Detect which cell encompasses the target text, then output its [X, Y] center coordinate. 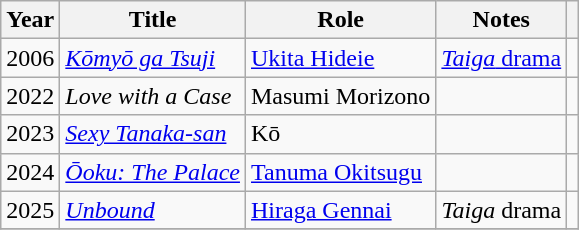
2024 [30, 172]
Kōmyō ga Tsuji [153, 58]
2023 [30, 134]
Title [153, 20]
Hiraga Gennai [340, 210]
Ukita Hideie [340, 58]
Tanuma Okitsugu [340, 172]
Love with a Case [153, 96]
Sexy Tanaka-san [153, 134]
2022 [30, 96]
Year [30, 20]
Unbound [153, 210]
2025 [30, 210]
Role [340, 20]
2006 [30, 58]
Ōoku: The Palace [153, 172]
Notes [502, 20]
Kō [340, 134]
Masumi Morizono [340, 96]
